For the text-containing cell, return its midpoint in [x, y] coordinate format. 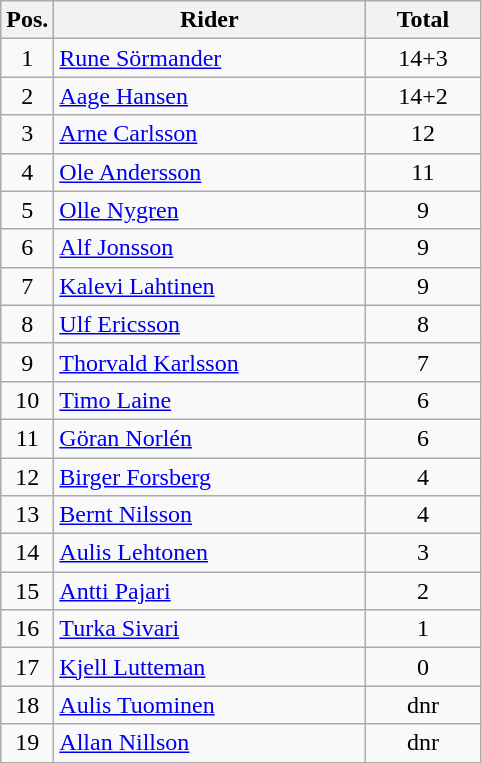
Arne Carlsson [210, 134]
14 [28, 553]
Pos. [28, 20]
0 [423, 667]
14+3 [423, 58]
10 [28, 400]
Kalevi Lahtinen [210, 286]
Aulis Lehtonen [210, 553]
Kjell Lutteman [210, 667]
Ulf Ericsson [210, 324]
Allan Nillson [210, 743]
Timo Laine [210, 400]
18 [28, 705]
Alf Jonsson [210, 248]
Rider [210, 20]
16 [28, 629]
17 [28, 667]
Total [423, 20]
Aage Hansen [210, 96]
Bernt Nilsson [210, 515]
14+2 [423, 96]
19 [28, 743]
Thorvald Karlsson [210, 362]
5 [28, 210]
Aulis Tuominen [210, 705]
Turka Sivari [210, 629]
Birger Forsberg [210, 477]
Olle Nygren [210, 210]
15 [28, 591]
Göran Norlén [210, 438]
13 [28, 515]
Antti Pajari [210, 591]
Rune Sörmander [210, 58]
Ole Andersson [210, 172]
